Find where the given text appears and provide that cell's center as [X, Y] coordinate. 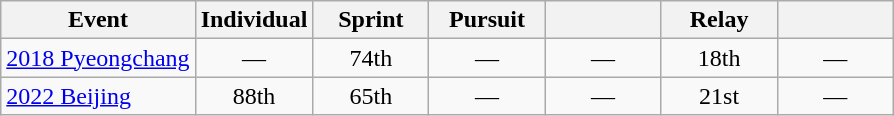
Event [98, 20]
Pursuit [487, 20]
18th [719, 58]
2022 Beijing [98, 96]
65th [371, 96]
Relay [719, 20]
Individual [254, 20]
2018 Pyeongchang [98, 58]
21st [719, 96]
74th [371, 58]
Sprint [371, 20]
88th [254, 96]
